Scan for the cell matching the given text and deliver its (X, Y) coordinate at center. 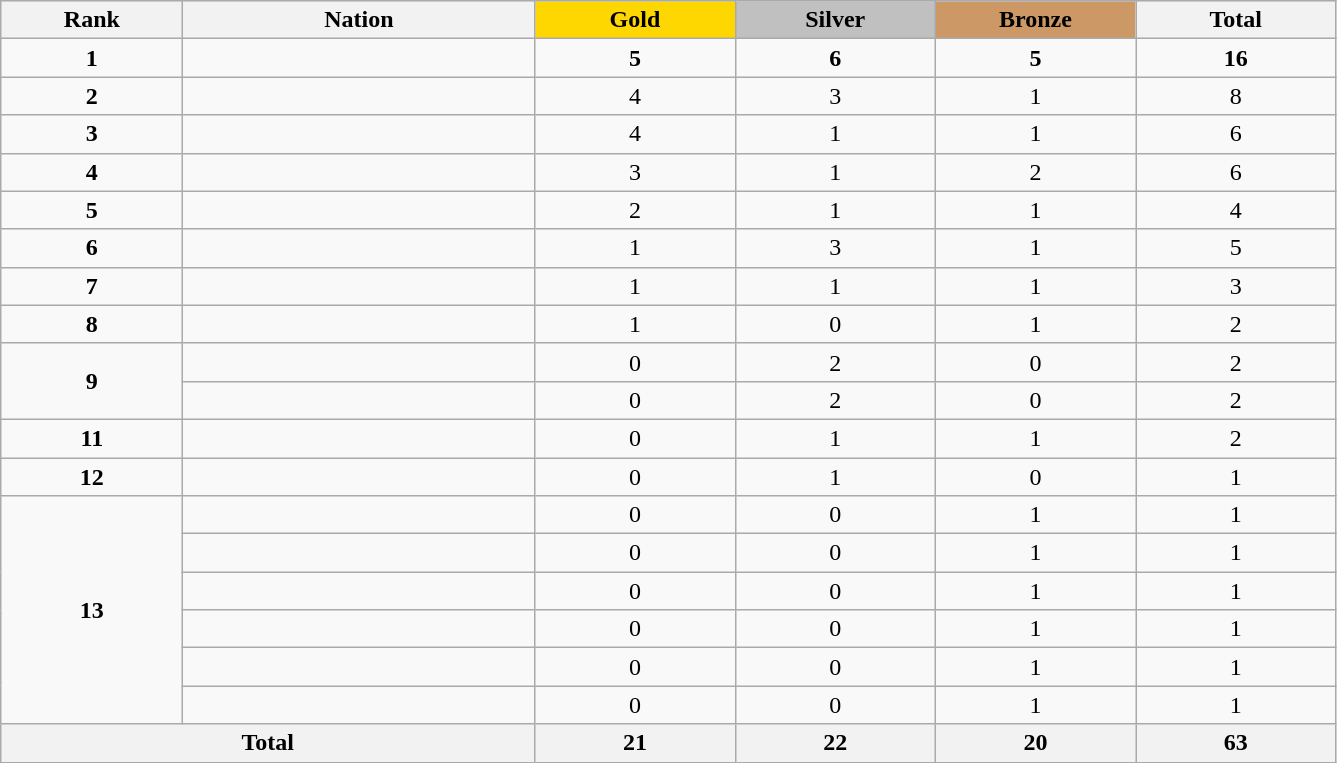
7 (92, 286)
12 (92, 477)
Bronze (1035, 20)
11 (92, 438)
16 (1236, 58)
21 (635, 743)
Silver (835, 20)
Rank (92, 20)
Gold (635, 20)
9 (92, 381)
Nation (359, 20)
20 (1035, 743)
22 (835, 743)
13 (92, 610)
63 (1236, 743)
